Identify which cell holds the provided text, then report its [X, Y] central coordinate. 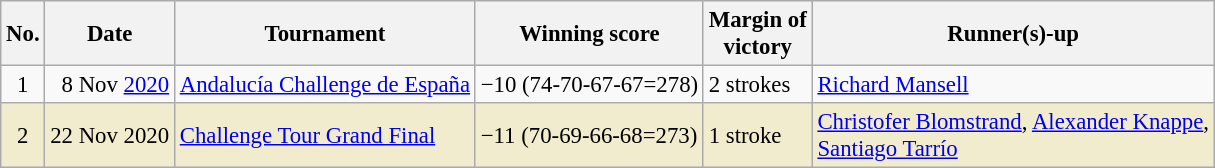
2 strokes [758, 85]
Date [110, 34]
2 [23, 136]
Richard Mansell [1013, 85]
−11 (70-69-66-68=273) [589, 136]
Christofer Blomstrand, Alexander Knappe, Santiago Tarrío [1013, 136]
8 Nov 2020 [110, 85]
Andalucía Challenge de España [324, 85]
−10 (74-70-67-67=278) [589, 85]
Tournament [324, 34]
Margin ofvictory [758, 34]
1 stroke [758, 136]
No. [23, 34]
Runner(s)-up [1013, 34]
22 Nov 2020 [110, 136]
1 [23, 85]
Challenge Tour Grand Final [324, 136]
Winning score [589, 34]
